Determine the [x, y] coordinate at the center of the cell enclosing the given text.  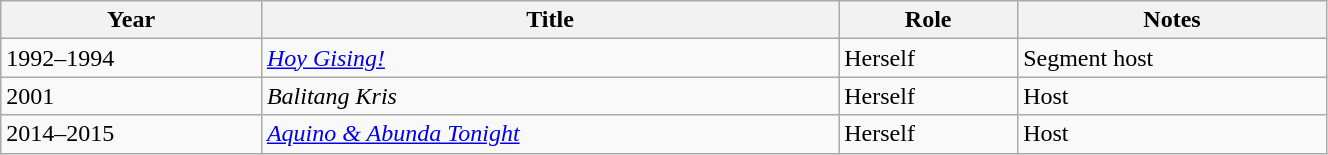
Aquino & Abunda Tonight [550, 134]
2014–2015 [132, 134]
Year [132, 20]
1992–1994 [132, 58]
Notes [1172, 20]
Role [928, 20]
Balitang Kris [550, 96]
Hoy Gising! [550, 58]
Segment host [1172, 58]
Title [550, 20]
2001 [132, 96]
